Locate the cell with the specified text and output its [X, Y] center coordinate. 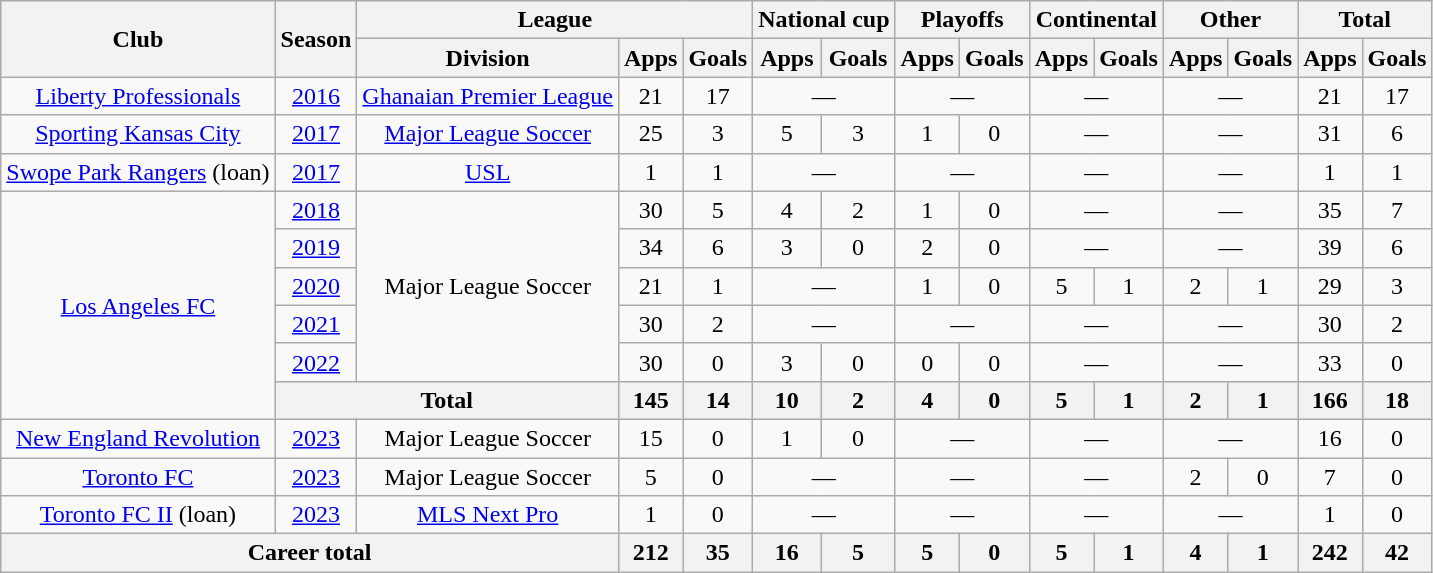
Ghanaian Premier League [488, 96]
MLS Next Pro [488, 515]
Toronto FC II (loan) [138, 515]
Other [1230, 20]
Los Angeles FC [138, 305]
Playoffs [962, 20]
Swope Park Rangers (loan) [138, 172]
Division [488, 58]
14 [718, 400]
34 [650, 248]
Toronto FC [138, 477]
Sporting Kansas City [138, 134]
15 [650, 438]
145 [650, 400]
242 [1330, 553]
2020 [316, 286]
31 [1330, 134]
Club [138, 39]
10 [787, 400]
League [555, 20]
2022 [316, 362]
2018 [316, 210]
USL [488, 172]
166 [1330, 400]
18 [1397, 400]
33 [1330, 362]
Season [316, 39]
National cup [824, 20]
42 [1397, 553]
New England Revolution [138, 438]
Career total [310, 553]
Liberty Professionals [138, 96]
29 [1330, 286]
25 [650, 134]
39 [1330, 248]
Continental [1096, 20]
2019 [316, 248]
2016 [316, 96]
212 [650, 553]
2021 [316, 324]
